Extract the [X, Y] coordinate from the center of the cell holding the provided text.  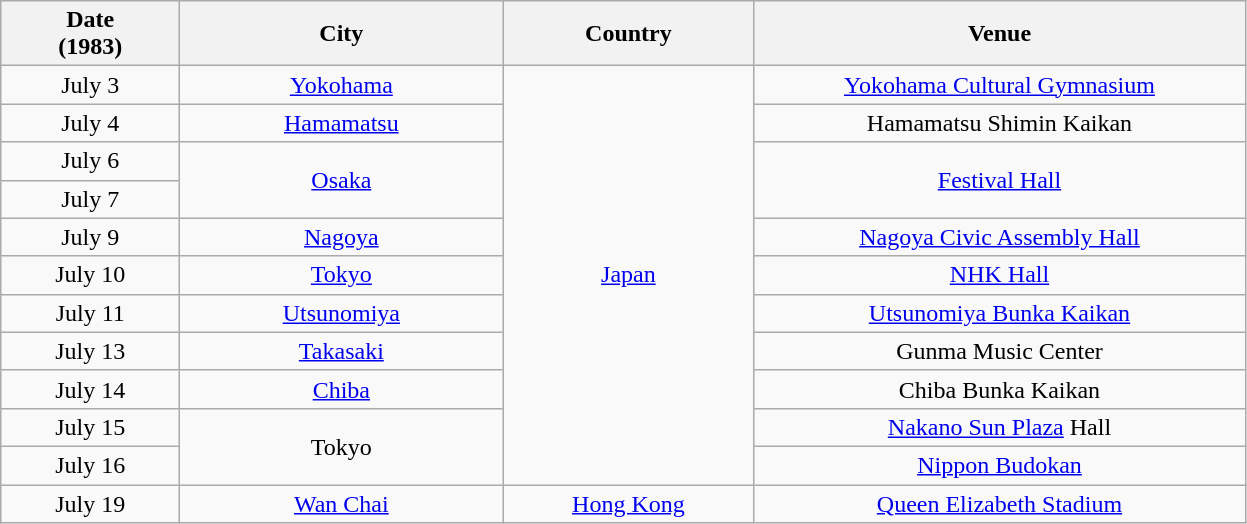
July 11 [90, 313]
City [342, 34]
Chiba Bunka Kaikan [1000, 389]
Hamamatsu [342, 123]
July 13 [90, 351]
July 10 [90, 275]
July 6 [90, 161]
Takasaki [342, 351]
Nippon Budokan [1000, 465]
Date(1983) [90, 34]
Nagoya Civic Assembly Hall [1000, 237]
Utsunomiya [342, 313]
Wan Chai [342, 503]
July 9 [90, 237]
Japan [628, 276]
Festival Hall [1000, 180]
July 14 [90, 389]
NHK Hall [1000, 275]
Utsunomiya Bunka Kaikan [1000, 313]
Nagoya [342, 237]
Venue [1000, 34]
July 4 [90, 123]
July 16 [90, 465]
Gunma Music Center [1000, 351]
Osaka [342, 180]
Nakano Sun Plaza Hall [1000, 427]
Yokohama Cultural Gymnasium [1000, 85]
July 7 [90, 199]
Country [628, 34]
July 3 [90, 85]
Hong Kong [628, 503]
Queen Elizabeth Stadium [1000, 503]
July 15 [90, 427]
Hamamatsu Shimin Kaikan [1000, 123]
Yokohama [342, 85]
July 19 [90, 503]
Chiba [342, 389]
